Pinpoint the cell where the given text exists, returning its [x, y] midpoint coordinate. 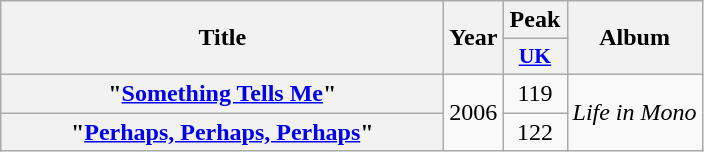
"Perhaps, Perhaps, Perhaps" [222, 131]
"Something Tells Me" [222, 93]
UK [535, 57]
Year [474, 38]
Life in Mono [634, 112]
Peak [535, 20]
119 [535, 93]
122 [535, 131]
Title [222, 38]
Album [634, 38]
2006 [474, 112]
